Search for the cell housing the specified text and yield its [x, y] center coordinate. 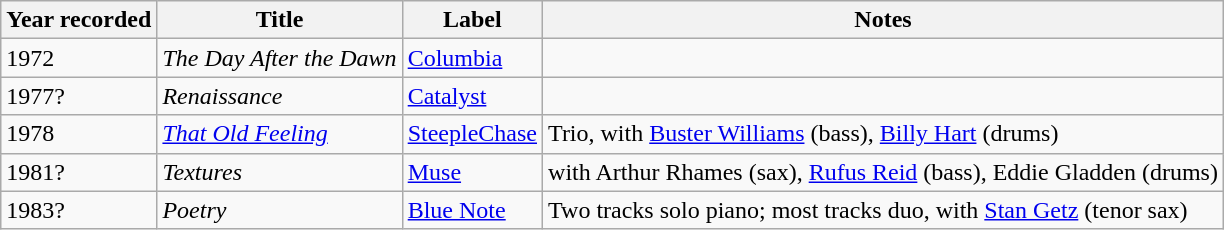
Label [472, 20]
Muse [472, 172]
1978 [79, 134]
1977? [79, 96]
Columbia [472, 58]
Two tracks solo piano; most tracks duo, with Stan Getz (tenor sax) [884, 210]
1981? [79, 172]
1983? [79, 210]
Catalyst [472, 96]
Poetry [280, 210]
Textures [280, 172]
Renaissance [280, 96]
with Arthur Rhames (sax), Rufus Reid (bass), Eddie Gladden (drums) [884, 172]
That Old Feeling [280, 134]
The Day After the Dawn [280, 58]
Title [280, 20]
Year recorded [79, 20]
1972 [79, 58]
Trio, with Buster Williams (bass), Billy Hart (drums) [884, 134]
Notes [884, 20]
Blue Note [472, 210]
SteepleChase [472, 134]
